Output the (X, Y) coordinate of the center of the cell containing the given text.  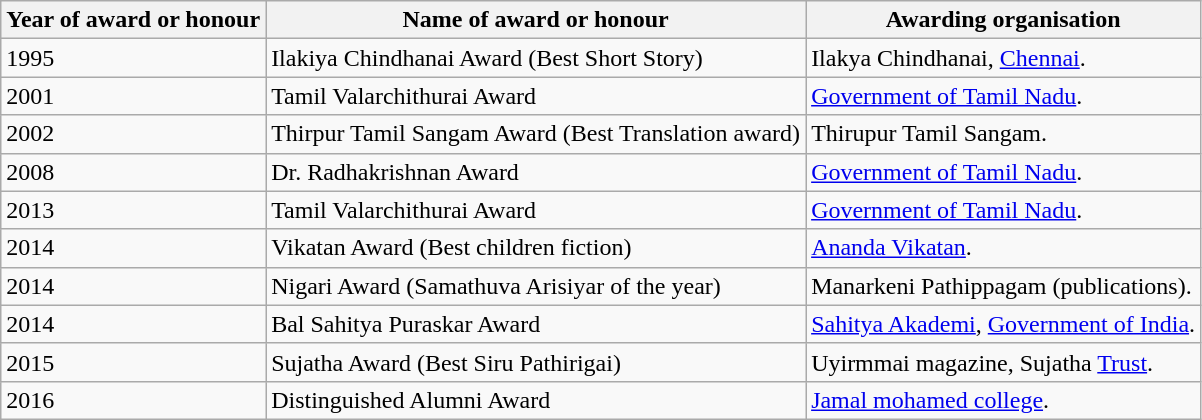
Sahitya Akademi, Government of India. (1004, 324)
2015 (134, 362)
Bal Sahitya Puraskar Award (536, 324)
Uyirmmai magazine, Sujatha Trust. (1004, 362)
Ilakya Chindhanai, Chennai. (1004, 58)
Sujatha Award (Best Siru Pathirigai) (536, 362)
2016 (134, 400)
2002 (134, 134)
Manarkeni Pathippagam (publications). (1004, 286)
Nigari Award (Samathuva Arisiyar of the year) (536, 286)
2001 (134, 96)
Distinguished Alumni Award (536, 400)
Ananda Vikatan. (1004, 248)
Dr. Radhakrishnan Award (536, 172)
Thirpur Tamil Sangam Award (Best Translation award) (536, 134)
Jamal mohamed college. (1004, 400)
Name of award or honour (536, 20)
1995 (134, 58)
2013 (134, 210)
Vikatan Award (Best children fiction) (536, 248)
Awarding organisation (1004, 20)
2008 (134, 172)
Thirupur Tamil Sangam. (1004, 134)
Ilakiya Chindhanai Award (Best Short Story) (536, 58)
Year of award or honour (134, 20)
